Scan for the cell matching the given text and deliver its (x, y) coordinate at center. 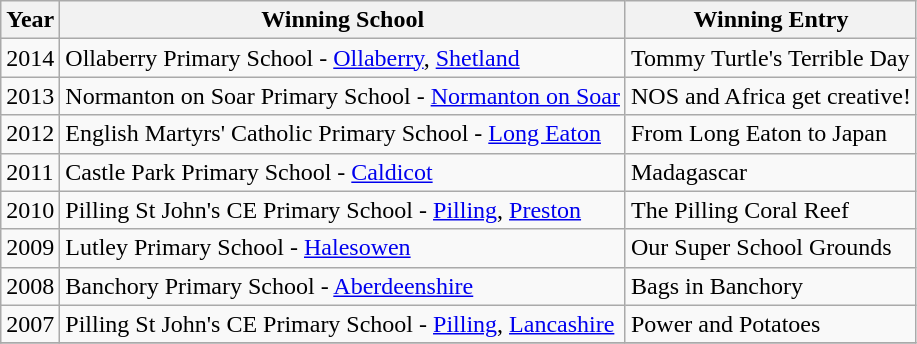
English Martyrs' Catholic Primary School - Long Eaton (343, 134)
From Long Eaton to Japan (770, 134)
Tommy Turtle's Terrible Day (770, 58)
Ollaberry Primary School - Ollaberry, Shetland (343, 58)
Pilling St John's CE Primary School - Pilling, Preston (343, 210)
Pilling St John's CE Primary School - Pilling, Lancashire (343, 324)
2009 (30, 248)
Winning Entry (770, 20)
2008 (30, 286)
Power and Potatoes (770, 324)
Year (30, 20)
2010 (30, 210)
2013 (30, 96)
2012 (30, 134)
Castle Park Primary School - Caldicot (343, 172)
Madagascar (770, 172)
2007 (30, 324)
Banchory Primary School - Aberdeenshire (343, 286)
NOS and Africa get creative! (770, 96)
The Pilling Coral Reef (770, 210)
2014 (30, 58)
Normanton on Soar Primary School - Normanton on Soar (343, 96)
Winning School (343, 20)
Bags in Banchory (770, 286)
2011 (30, 172)
Our Super School Grounds (770, 248)
Lutley Primary School - Halesowen (343, 248)
